Extract the [X, Y] coordinate from the center of the cell holding the provided text.  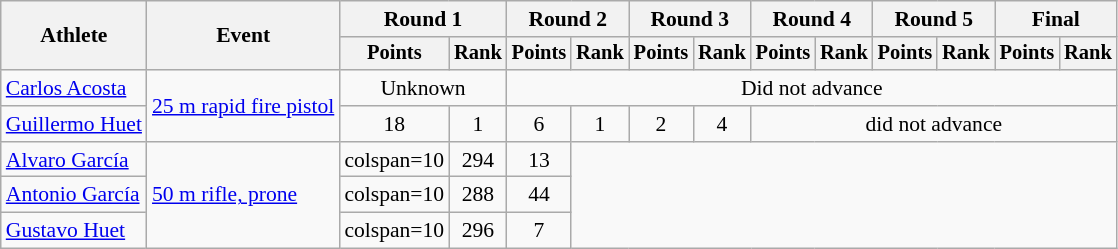
294 [478, 160]
Athlete [74, 36]
Round 3 [690, 19]
25 m rapid fire pistol [243, 106]
Round 5 [934, 19]
Did not advance [812, 88]
13 [539, 160]
7 [539, 231]
Round 4 [812, 19]
296 [478, 231]
Final [1056, 19]
Event [243, 36]
6 [539, 124]
2 [661, 124]
4 [722, 124]
288 [478, 195]
Unknown [422, 88]
did not advance [934, 124]
Guillermo Huet [74, 124]
Antonio García [74, 195]
Alvaro García [74, 160]
Round 1 [422, 19]
44 [539, 195]
50 m rifle, prone [243, 196]
18 [394, 124]
Carlos Acosta [74, 88]
Gustavo Huet [74, 231]
Round 2 [568, 19]
